From the cell containing the given text, extract its center point as (X, Y) coordinate. 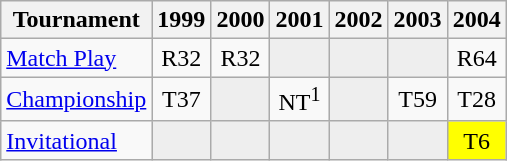
1999 (182, 20)
2004 (476, 20)
Tournament (76, 20)
T6 (476, 140)
R64 (476, 58)
NT1 (300, 100)
Invitational (76, 140)
2000 (240, 20)
2002 (358, 20)
T37 (182, 100)
2001 (300, 20)
T59 (418, 100)
Match Play (76, 58)
Championship (76, 100)
T28 (476, 100)
2003 (418, 20)
